Return the [X, Y] coordinate for the center point of the cell that contains the specified text.  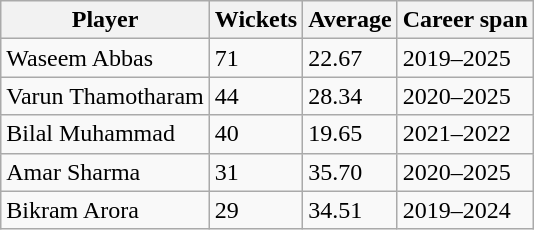
2019–2025 [465, 58]
31 [256, 172]
Player [106, 20]
Average [350, 20]
19.65 [350, 134]
2019–2024 [465, 210]
Bikram Arora [106, 210]
2021–2022 [465, 134]
35.70 [350, 172]
71 [256, 58]
22.67 [350, 58]
44 [256, 96]
28.34 [350, 96]
Amar Sharma [106, 172]
Wickets [256, 20]
34.51 [350, 210]
Career span [465, 20]
40 [256, 134]
Waseem Abbas [106, 58]
Bilal Muhammad [106, 134]
Varun Thamotharam [106, 96]
29 [256, 210]
